Output the [X, Y] coordinate of the center of the cell containing the given text.  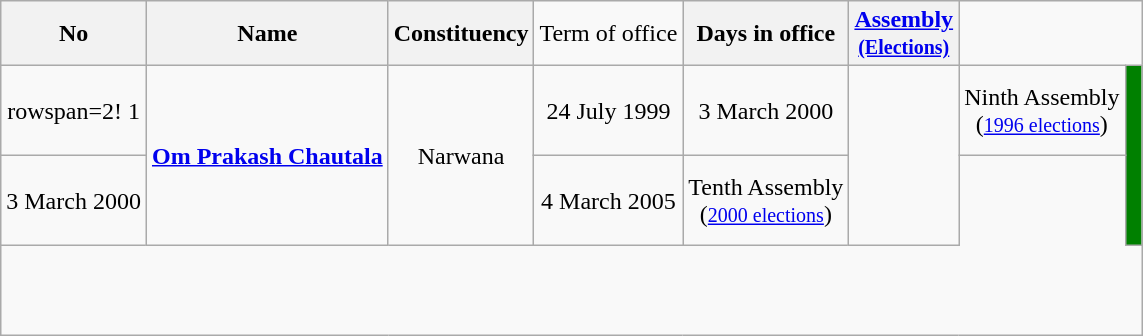
No [74, 34]
Constituency [461, 34]
Narwana [461, 156]
24 July 1999 [608, 111]
Om Prakash Chautala [267, 156]
Assembly(Elections) [904, 34]
Ninth Assembly(1996 elections) [1042, 111]
Days in office [766, 34]
Tenth Assembly(2000 elections) [766, 201]
rowspan=2! 1 [74, 111]
Term of office [608, 34]
4 March 2005 [608, 201]
Name [267, 34]
